Search for the cell housing the specified text and yield its [x, y] center coordinate. 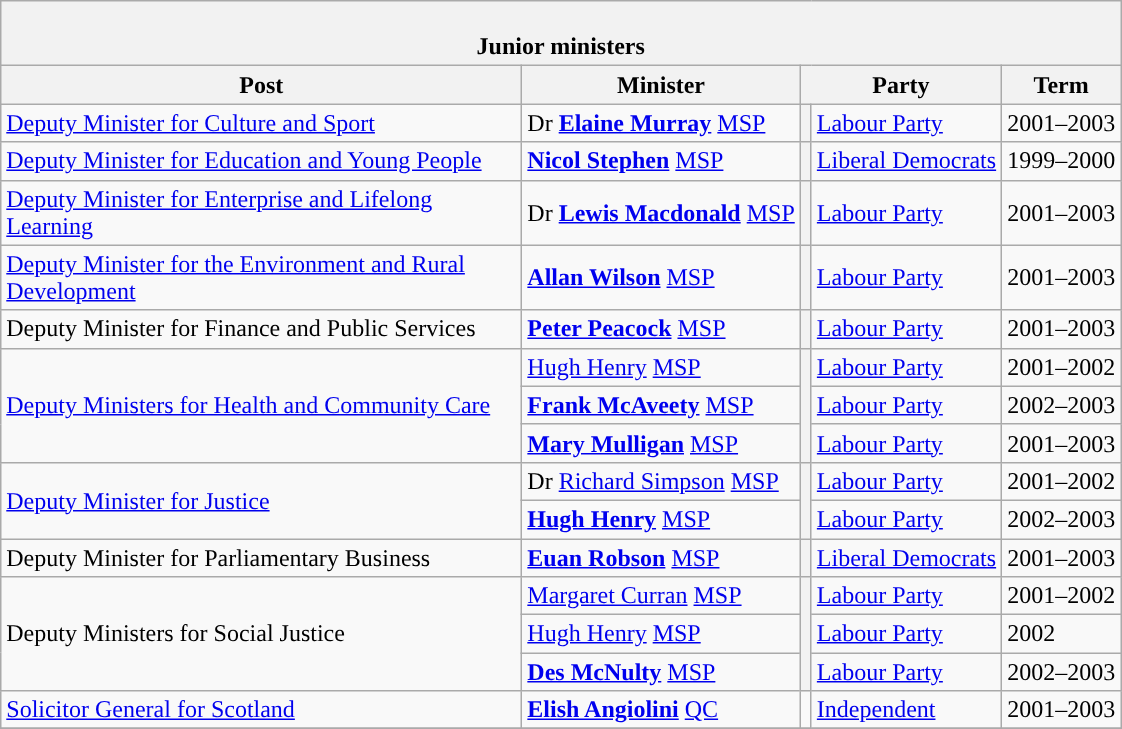
Des McNulty MSP [661, 672]
Independent [906, 710]
Minister [661, 85]
Elish Angiolini QC [661, 710]
Deputy Ministers for Social Justice [262, 634]
Peter Peacock MSP [661, 329]
Deputy Minister for Enterprise and Lifelong Learning [262, 212]
2002 [1062, 634]
Deputy Ministers for Health and Community Care [262, 405]
Nicol Stephen MSP [661, 161]
Post [262, 85]
Junior ministers [561, 34]
Allan Wilson MSP [661, 278]
Deputy Minister for Finance and Public Services [262, 329]
Mary Mulligan MSP [661, 443]
Margaret Curran MSP [661, 596]
Dr Lewis Macdonald MSP [661, 212]
1999–2000 [1062, 161]
Solicitor General for Scotland [262, 710]
Deputy Minister for Parliamentary Business [262, 557]
Deputy Minister for Education and Young People [262, 161]
Deputy Minister for Culture and Sport [262, 123]
Dr Richard Simpson MSP [661, 481]
Party [900, 85]
Euan Robson MSP [661, 557]
Deputy Minister for Justice [262, 500]
Frank McAveety MSP [661, 405]
Dr Elaine Murray MSP [661, 123]
Deputy Minister for the Environment and Rural Development [262, 278]
Term [1062, 85]
